Search for the cell housing the specified text and yield its [X, Y] center coordinate. 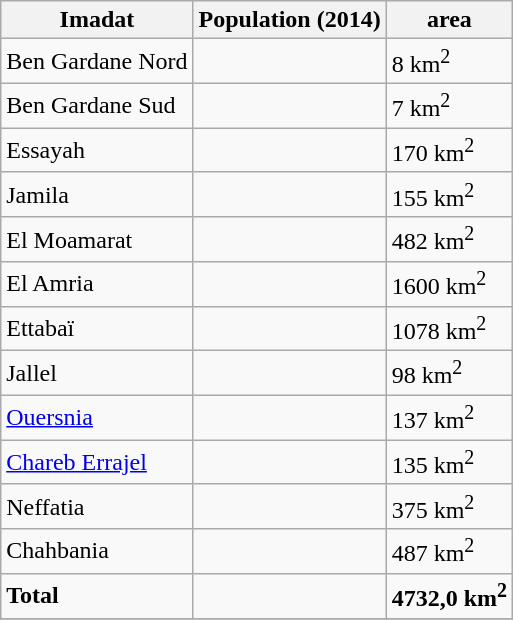
Imadat [97, 20]
Chareb Errajel [97, 462]
Total [97, 596]
135 km2 [449, 462]
Ettabaï [97, 328]
Chahbania [97, 552]
4732,0 km2 [449, 596]
Population (2014) [290, 20]
area [449, 20]
482 km2 [449, 240]
8 km2 [449, 62]
Ben Gardane Nord [97, 62]
98 km2 [449, 374]
1078 km2 [449, 328]
137 km2 [449, 418]
7 km2 [449, 106]
487 km2 [449, 552]
155 km2 [449, 194]
375 km2 [449, 506]
Jamila [97, 194]
Ben Gardane Sud [97, 106]
Essayah [97, 150]
El Amria [97, 284]
Jallel [97, 374]
Neffatia [97, 506]
170 km2 [449, 150]
1600 km2 [449, 284]
El Moamarat [97, 240]
Ouersnia [97, 418]
